Scan for the cell matching the given text and deliver its (x, y) coordinate at center. 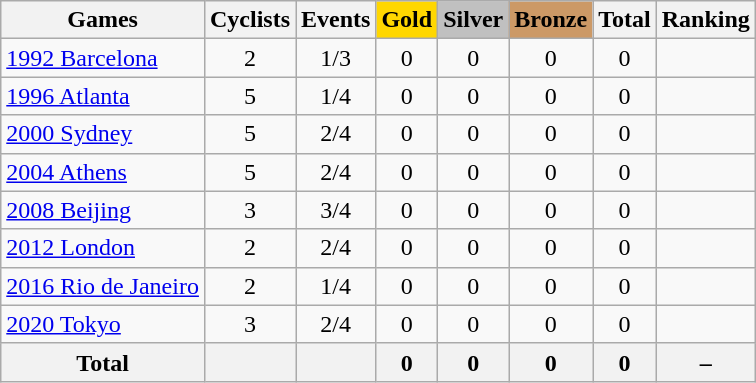
1/3 (336, 58)
Cyclists (250, 20)
2004 Athens (103, 172)
2016 Rio de Janeiro (103, 286)
Bronze (551, 20)
2008 Beijing (103, 210)
Gold (407, 20)
1996 Atlanta (103, 96)
– (706, 362)
Silver (474, 20)
1992 Barcelona (103, 58)
3/4 (336, 210)
2012 London (103, 248)
2020 Tokyo (103, 324)
Events (336, 20)
2000 Sydney (103, 134)
Ranking (706, 20)
Games (103, 20)
